Return [x, y] of the center of cell containing provided text 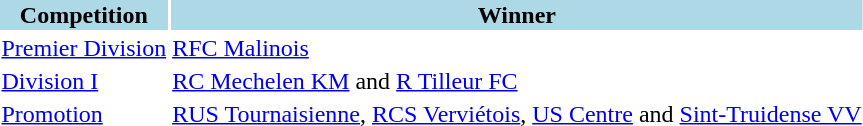
Competition [84, 15]
Winner [517, 15]
RFC Malinois [517, 48]
RC Mechelen KM and R Tilleur FC [517, 81]
Division I [84, 81]
Premier Division [84, 48]
